Identify which cell holds the provided text, then report its [x, y] central coordinate. 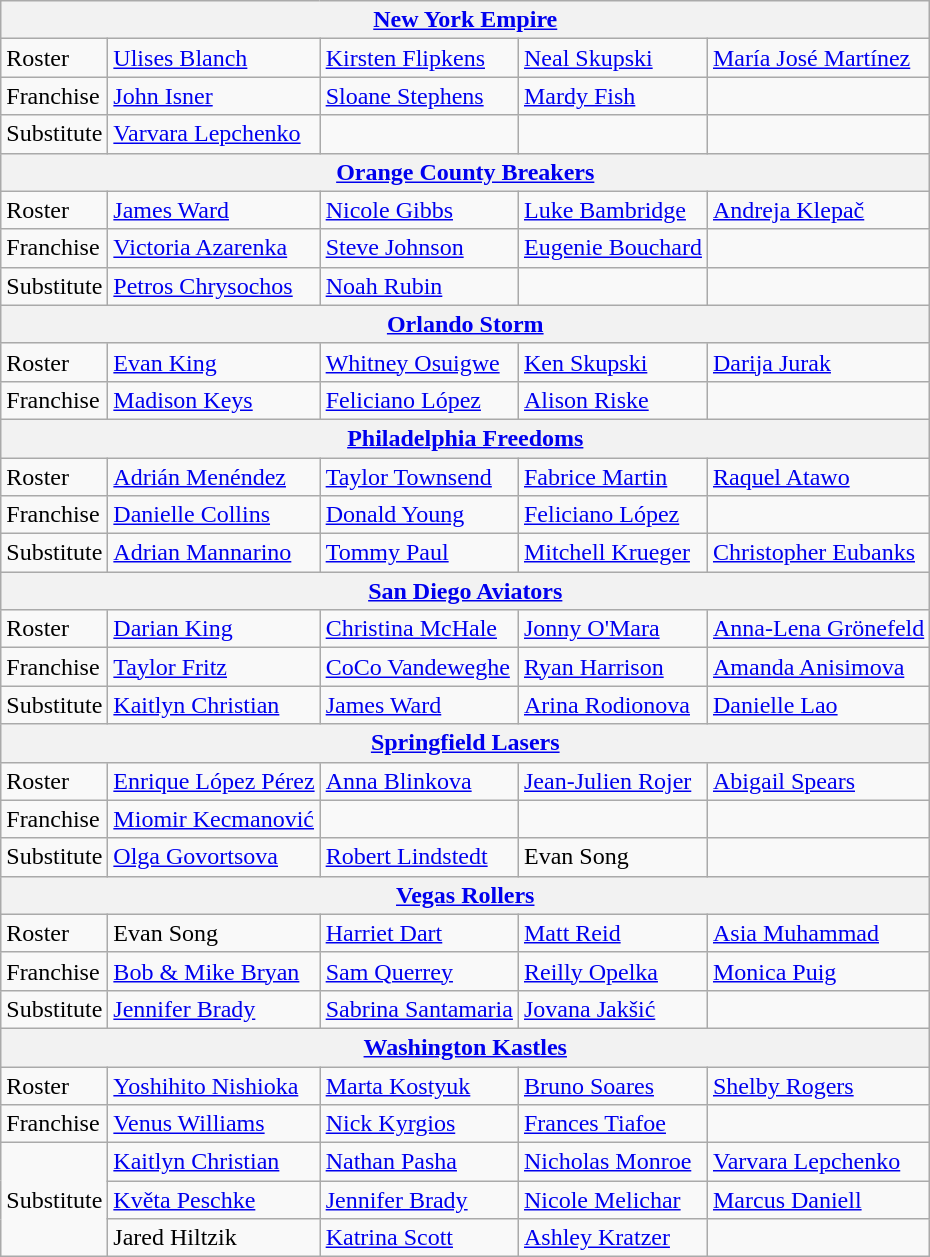
John Isner [214, 96]
Madison Keys [214, 400]
Monica Puig [818, 971]
Philadelphia Freedoms [466, 438]
Vegas Rollers [466, 895]
Taylor Townsend [419, 477]
Kirsten Flipkens [419, 58]
Sloane Stephens [419, 96]
Marta Kostyuk [419, 1085]
Eugenie Bouchard [612, 248]
Donald Young [419, 515]
Mitchell Krueger [612, 553]
Ken Skupski [612, 362]
Bob & Mike Bryan [214, 971]
Neal Skupski [612, 58]
Tommy Paul [419, 553]
Olga Govortsova [214, 857]
Darija Jurak [818, 362]
Venus Williams [214, 1124]
Frances Tiafoe [612, 1124]
Whitney Osuigwe [419, 362]
Jean-Julien Rojer [612, 781]
Darian King [214, 629]
Yoshihito Nishioka [214, 1085]
Adrián Menéndez [214, 477]
Orange County Breakers [466, 172]
Reilly Opelka [612, 971]
Amanda Anisimova [818, 667]
Steve Johnson [419, 248]
Luke Bambridge [612, 210]
Raquel Atawo [818, 477]
Jovana Jakšić [612, 1009]
Jared Hiltzik [214, 1238]
Jonny O'Mara [612, 629]
Mardy Fish [612, 96]
Katrina Scott [419, 1238]
Evan King [214, 362]
Alison Riske [612, 400]
Andreja Klepač [818, 210]
Anna-Lena Grönefeld [818, 629]
Marcus Daniell [818, 1200]
Washington Kastles [466, 1047]
Robert Lindstedt [419, 857]
San Diego Aviators [466, 591]
Arina Rodionova [612, 705]
María José Martínez [818, 58]
Adrian Mannarino [214, 553]
Miomir Kecmanović [214, 819]
Shelby Rogers [818, 1085]
Ryan Harrison [612, 667]
Ulises Blanch [214, 58]
Nick Kyrgios [419, 1124]
Sam Querrey [419, 971]
Orlando Storm [466, 324]
Christopher Eubanks [818, 553]
Danielle Lao [818, 705]
Nicole Melichar [612, 1200]
Květa Peschke [214, 1200]
Matt Reid [612, 933]
Nicole Gibbs [419, 210]
CoCo Vandeweghe [419, 667]
Nicholas Monroe [612, 1162]
Springfield Lasers [466, 743]
Enrique López Pérez [214, 781]
Nathan Pasha [419, 1162]
Danielle Collins [214, 515]
Fabrice Martin [612, 477]
Sabrina Santamaria [419, 1009]
Bruno Soares [612, 1085]
Victoria Azarenka [214, 248]
Taylor Fritz [214, 667]
Anna Blinkova [419, 781]
Noah Rubin [419, 286]
New York Empire [466, 20]
Christina McHale [419, 629]
Abigail Spears [818, 781]
Harriet Dart [419, 933]
Ashley Kratzer [612, 1238]
Asia Muhammad [818, 933]
Petros Chrysochos [214, 286]
